Locate the cell with the specified text and output its (x, y) center coordinate. 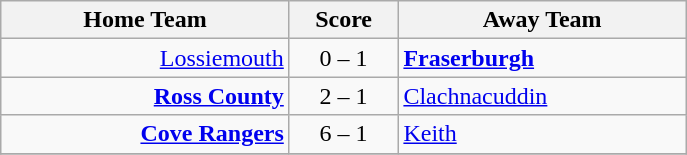
Clachnacuddin (542, 96)
Fraserburgh (542, 58)
0 – 1 (344, 58)
Home Team (146, 20)
Ross County (146, 96)
Lossiemouth (146, 58)
Score (344, 20)
Cove Rangers (146, 134)
Away Team (542, 20)
Keith (542, 134)
2 – 1 (344, 96)
6 – 1 (344, 134)
